Determine the (x, y) coordinate at the center of the cell enclosing the given text.  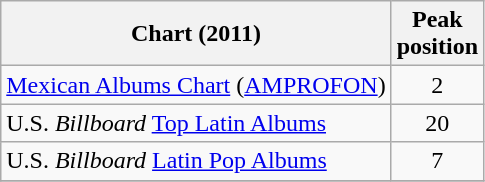
U.S. Billboard Latin Pop Albums (196, 161)
20 (437, 123)
U.S. Billboard Top Latin Albums (196, 123)
Mexican Albums Chart (AMPROFON) (196, 85)
Peakposition (437, 34)
7 (437, 161)
2 (437, 85)
Chart (2011) (196, 34)
